Locate the cell with the specified text and output its [X, Y] center coordinate. 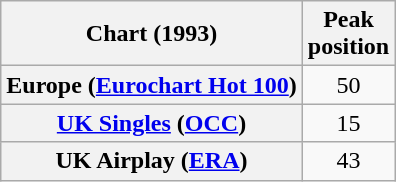
UK Singles (OCC) [152, 123]
Chart (1993) [152, 34]
Peakposition [348, 34]
Europe (Eurochart Hot 100) [152, 85]
UK Airplay (ERA) [152, 161]
15 [348, 123]
50 [348, 85]
43 [348, 161]
